From the cell containing the given text, extract its center point as [X, Y] coordinate. 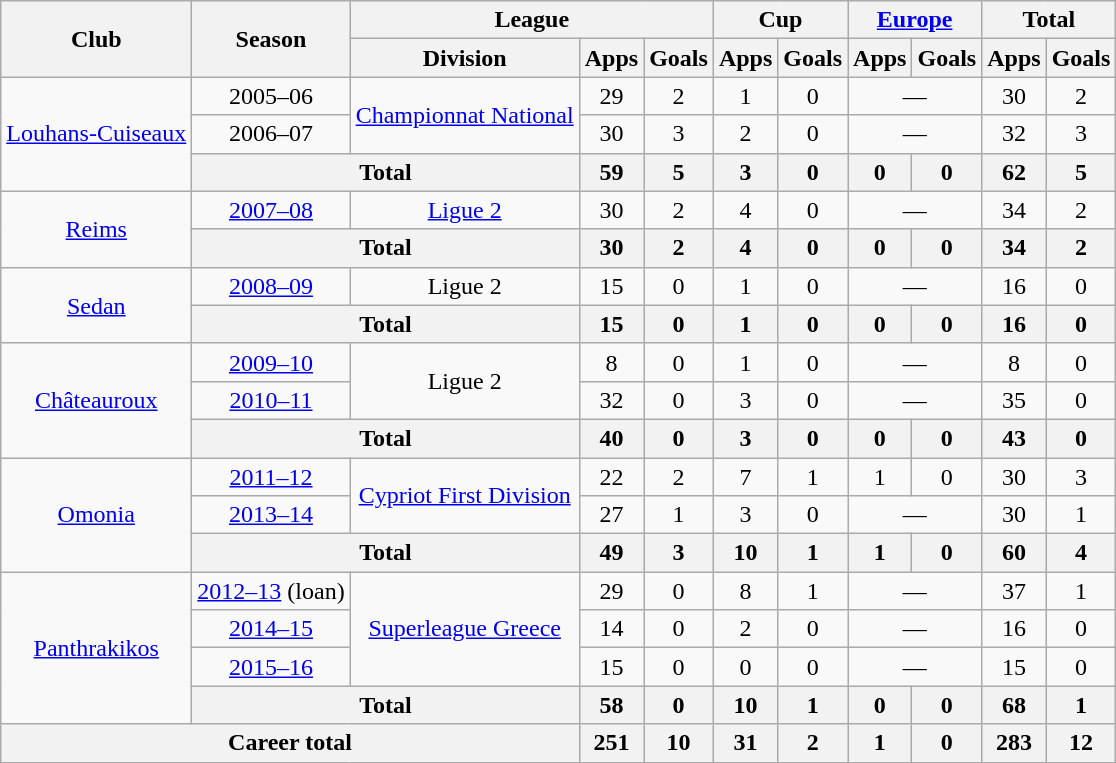
12 [1081, 743]
Sedan [96, 305]
22 [611, 477]
31 [745, 743]
58 [611, 705]
Career total [290, 743]
Châteauroux [96, 400]
251 [611, 743]
Omonia [96, 515]
Club [96, 39]
2009–10 [271, 362]
14 [611, 629]
37 [1014, 591]
62 [1014, 172]
Europe [915, 20]
40 [611, 438]
2011–12 [271, 477]
2014–15 [271, 629]
283 [1014, 743]
Division [464, 58]
59 [611, 172]
7 [745, 477]
2013–14 [271, 515]
27 [611, 515]
43 [1014, 438]
2008–09 [271, 286]
Championnat National [464, 115]
Louhans-Cuiseaux [96, 134]
2006–07 [271, 134]
Cup [780, 20]
2007–08 [271, 210]
Panthrakikos [96, 648]
2010–11 [271, 400]
2005–06 [271, 96]
49 [611, 553]
Reims [96, 229]
60 [1014, 553]
Cypriot First Division [464, 496]
Superleague Greece [464, 629]
2015–16 [271, 667]
League [532, 20]
2012–13 (loan) [271, 591]
68 [1014, 705]
35 [1014, 400]
Season [271, 39]
